Determine the (x, y) coordinate at the center of the cell enclosing the given text.  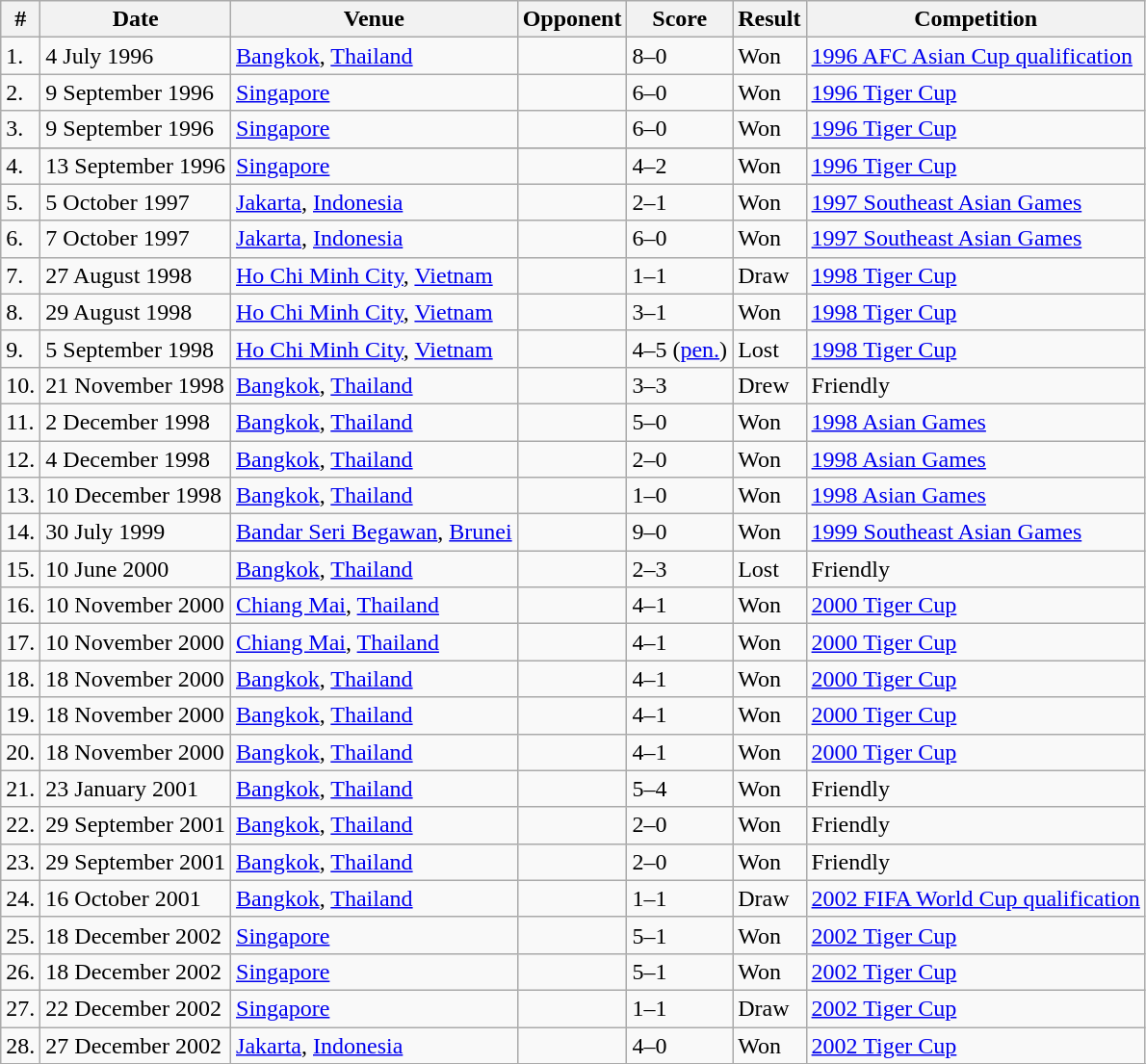
8. (21, 312)
9. (21, 349)
13. (21, 496)
22 December 2002 (136, 1008)
Competition (976, 19)
# (21, 19)
25. (21, 935)
5–0 (680, 422)
1. (21, 56)
5 October 1997 (136, 202)
2–1 (680, 202)
21 November 1998 (136, 385)
28. (21, 1045)
16 October 2001 (136, 898)
17. (21, 642)
10. (21, 385)
2002 FIFA World Cup qualification (976, 898)
Opponent (572, 19)
21. (21, 789)
23. (21, 862)
5. (21, 202)
10 June 2000 (136, 569)
4–5 (pen.) (680, 349)
30 July 1999 (136, 532)
23 January 2001 (136, 789)
27. (21, 1008)
4. (21, 166)
Score (680, 19)
9–0 (680, 532)
10 December 1998 (136, 496)
26. (21, 972)
2 December 1998 (136, 422)
2. (21, 92)
1–0 (680, 496)
5–4 (680, 789)
6. (21, 239)
4 July 1996 (136, 56)
22. (21, 825)
29 August 1998 (136, 312)
20. (21, 752)
13 September 1996 (136, 166)
3–1 (680, 312)
12. (21, 459)
16. (21, 606)
1996 AFC Asian Cup qualification (976, 56)
24. (21, 898)
3. (21, 129)
14. (21, 532)
15. (21, 569)
18. (21, 679)
Drew (769, 385)
5 September 1998 (136, 349)
27 August 1998 (136, 275)
19. (21, 715)
8–0 (680, 56)
Result (769, 19)
2–3 (680, 569)
7. (21, 275)
3–3 (680, 385)
11. (21, 422)
Date (136, 19)
1999 Southeast Asian Games (976, 532)
4 December 1998 (136, 459)
4–0 (680, 1045)
27 December 2002 (136, 1045)
4–2 (680, 166)
Bandar Seri Begawan, Brunei (375, 532)
7 October 1997 (136, 239)
Venue (375, 19)
